Determine the (X, Y) coordinate at the center of the cell enclosing the given text.  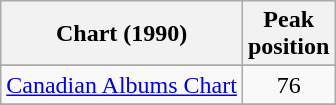
Canadian Albums Chart (122, 85)
Chart (1990) (122, 34)
Peakposition (288, 34)
76 (288, 85)
